Provide the [X, Y] coordinate of the cell's center where the given text is located.  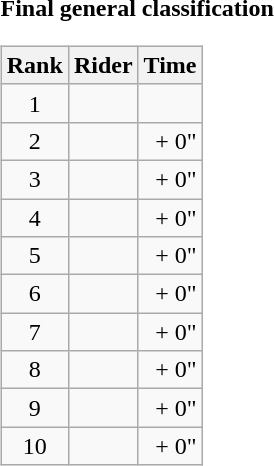
1 [34, 103]
Rider [103, 65]
4 [34, 217]
9 [34, 408]
3 [34, 179]
Rank [34, 65]
5 [34, 256]
7 [34, 332]
Time [170, 65]
6 [34, 294]
2 [34, 141]
10 [34, 446]
8 [34, 370]
